From the cell containing the given text, extract its center point as (x, y) coordinate. 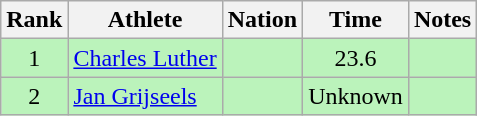
Charles Luther (145, 58)
Time (356, 20)
Notes (442, 20)
Nation (262, 20)
Rank (34, 20)
23.6 (356, 58)
1 (34, 58)
Athlete (145, 20)
Jan Grijseels (145, 96)
Unknown (356, 96)
2 (34, 96)
